Return the [x, y] coordinate for the center point of the cell that contains the specified text.  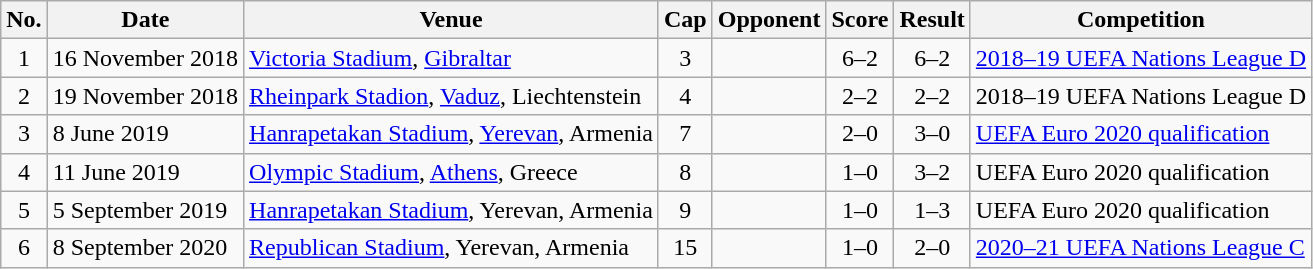
Rheinpark Stadion, Vaduz, Liechtenstein [452, 96]
5 [24, 210]
Olympic Stadium, Athens, Greece [452, 172]
15 [685, 248]
1–3 [932, 210]
Republican Stadium, Yerevan, Armenia [452, 248]
8 June 2019 [145, 134]
2 [24, 96]
8 [685, 172]
Score [860, 20]
1 [24, 58]
6 [24, 248]
9 [685, 210]
Opponent [769, 20]
2020–21 UEFA Nations League C [1140, 248]
Result [932, 20]
3–0 [932, 134]
Date [145, 20]
7 [685, 134]
No. [24, 20]
Venue [452, 20]
16 November 2018 [145, 58]
5 September 2019 [145, 210]
8 September 2020 [145, 248]
Victoria Stadium, Gibraltar [452, 58]
19 November 2018 [145, 96]
Cap [685, 20]
11 June 2019 [145, 172]
3–2 [932, 172]
Competition [1140, 20]
